Find where the given text appears and provide that cell's center as (X, Y) coordinate. 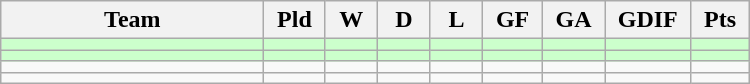
GA (573, 20)
L (456, 20)
W (352, 20)
D (404, 20)
GDIF (648, 20)
Pld (294, 20)
Pts (720, 20)
GF (513, 20)
Team (132, 20)
